Return the (x, y) coordinate for the center point of the cell that contains the specified text.  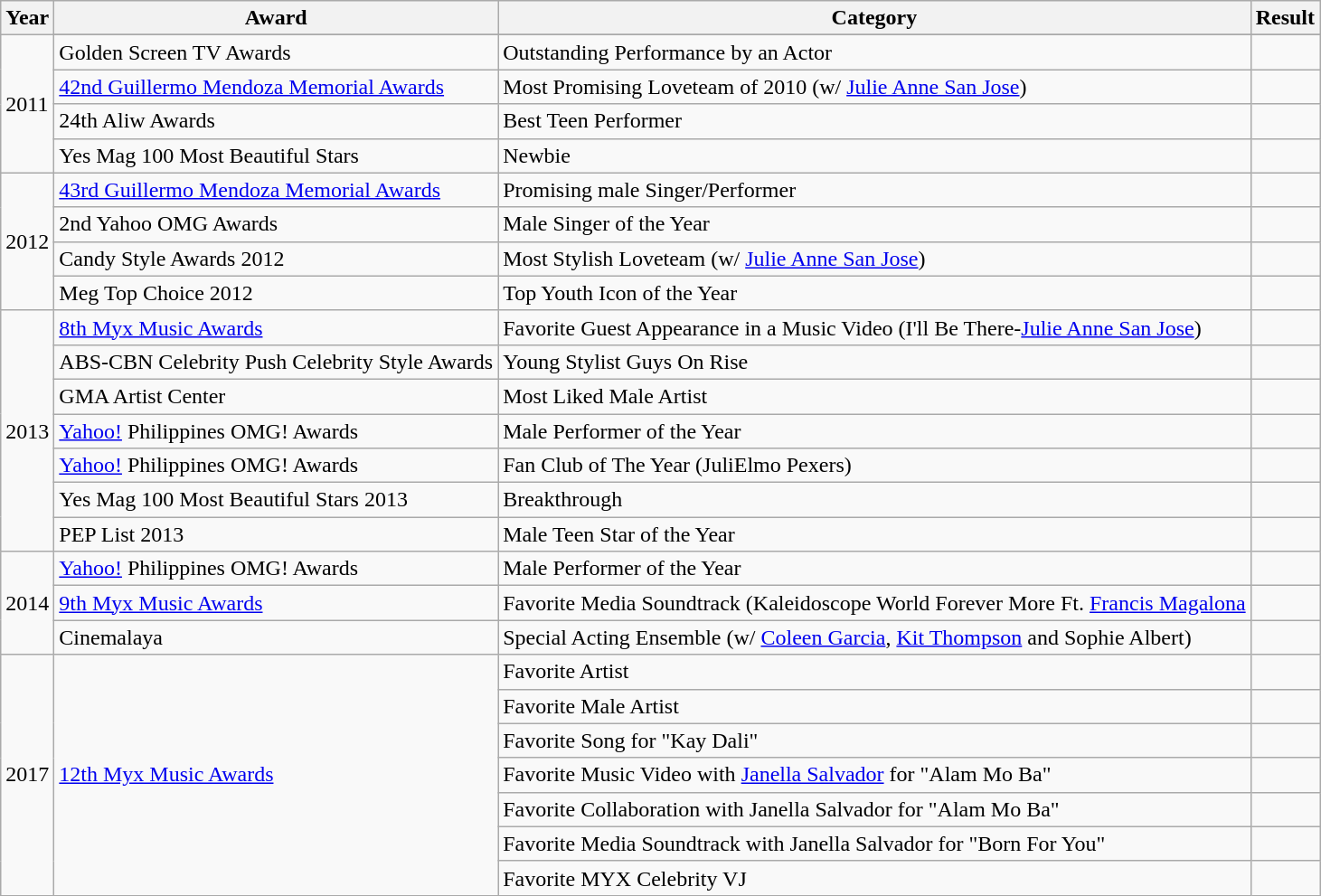
Favorite Song for "Kay Dali" (874, 740)
9th Myx Music Awards (277, 603)
2nd Yahoo OMG Awards (277, 224)
ABS-CBN Celebrity Push Celebrity Style Awards (277, 362)
2017 (27, 775)
2014 (27, 603)
Favorite Music Video with Janella Salvador for "Alam Mo Ba" (874, 775)
2012 (27, 241)
2013 (27, 430)
24th Aliw Awards (277, 121)
Yes Mag 100 Most Beautiful Stars 2013 (277, 500)
Fan Club of The Year (JuliElmo Pexers) (874, 466)
Promising male Singer/Performer (874, 190)
Candy Style Awards 2012 (277, 259)
12th Myx Music Awards (277, 775)
Category (874, 18)
GMA Artist Center (277, 396)
Meg Top Choice 2012 (277, 293)
Favorite MYX Celebrity VJ (874, 878)
43rd Guillermo Mendoza Memorial Awards (277, 190)
Young Stylist Guys On Rise (874, 362)
Most Stylish Loveteam (w/ Julie Anne San Jose) (874, 259)
Special Acting Ensemble (w/ Coleen Garcia, Kit Thompson and Sophie Albert) (874, 637)
Result (1285, 18)
Award (277, 18)
42nd Guillermo Mendoza Memorial Awards (277, 87)
Year (27, 18)
Male Singer of the Year (874, 224)
Favorite Artist (874, 672)
Male Teen Star of the Year (874, 534)
Outstanding Performance by an Actor (874, 52)
Breakthrough (874, 500)
Top Youth Icon of the Year (874, 293)
Favorite Guest Appearance in a Music Video (I'll Be There-Julie Anne San Jose) (874, 327)
Most Liked Male Artist (874, 396)
Favorite Male Artist (874, 706)
2011 (27, 104)
Favorite Media Soundtrack (Kaleidoscope World Forever More Ft. Francis Magalona (874, 603)
Golden Screen TV Awards (277, 52)
Favorite Collaboration with Janella Salvador for "Alam Mo Ba" (874, 809)
Cinemalaya (277, 637)
Most Promising Loveteam of 2010 (w/ Julie Anne San Jose) (874, 87)
Favorite Media Soundtrack with Janella Salvador for "Born For You" (874, 844)
PEP List 2013 (277, 534)
Best Teen Performer (874, 121)
8th Myx Music Awards (277, 327)
Newbie (874, 156)
Yes Mag 100 Most Beautiful Stars (277, 156)
